Scan for the cell matching the given text and deliver its [X, Y] coordinate at center. 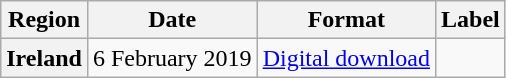
6 February 2019 [172, 58]
Date [172, 20]
Ireland [44, 58]
Digital download [346, 58]
Format [346, 20]
Label [470, 20]
Region [44, 20]
